Provide the [X, Y] coordinate of the cell's center where the given text is located.  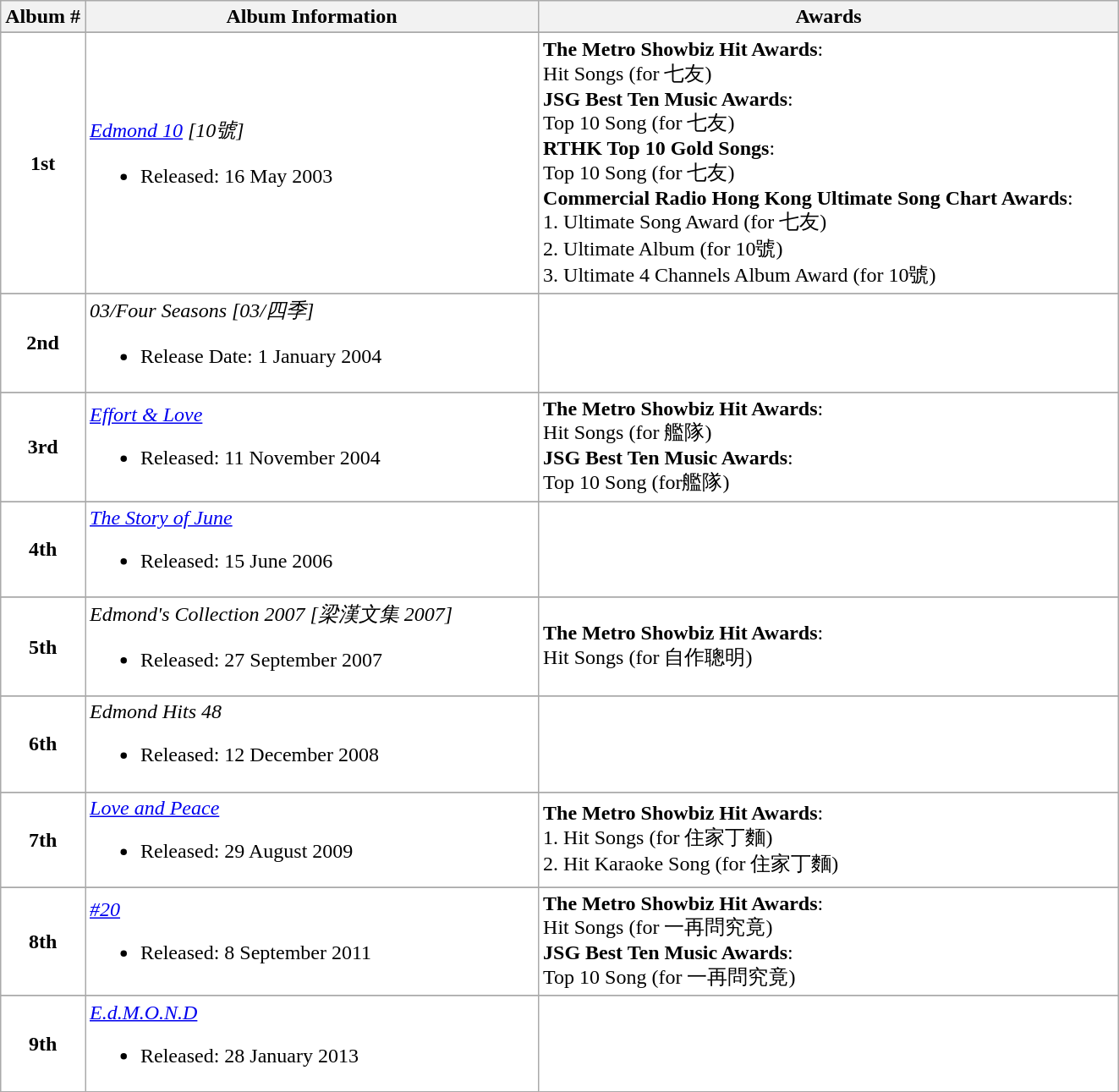
Album # [43, 17]
The Story of JuneReleased: 15 June 2006 [311, 548]
1st [43, 163]
5th [43, 647]
8th [43, 941]
The Metro Showbiz Hit Awards:Hit Songs (for 艦隊)JSG Best Ten Music Awards:Top 10 Song (for艦隊) [829, 447]
The Metro Showbiz Hit Awards:1. Hit Songs (for 住家丁麵)2. Hit Karaoke Song (for 住家丁麵) [829, 839]
7th [43, 839]
#20Released: 8 September 2011 [311, 941]
03/Four Seasons [03/四季]Release Date: 1 January 2004 [311, 343]
Effort & LoveReleased: 11 November 2004 [311, 447]
Edmond 10 [10號]Released: 16 May 2003 [311, 163]
Edmond Hits 48Released: 12 December 2008 [311, 744]
Love and PeaceReleased: 29 August 2009 [311, 839]
The Metro Showbiz Hit Awards: Hit Songs (for 一再問究竟) JSG Best Ten Music Awards:Top 10 Song (for 一再問究竟) [829, 941]
9th [43, 1044]
E.d.M.O.N.DReleased: 28 January 2013 [311, 1044]
The Metro Showbiz Hit Awards: Hit Songs (for 自作聰明) [829, 647]
3rd [43, 447]
2nd [43, 343]
Edmond's Collection 2007 [梁漢文集 2007]Released: 27 September 2007 [311, 647]
Awards [829, 17]
6th [43, 744]
4th [43, 548]
Album Information [311, 17]
